Detect which cell encompasses the target text, then output its [X, Y] center coordinate. 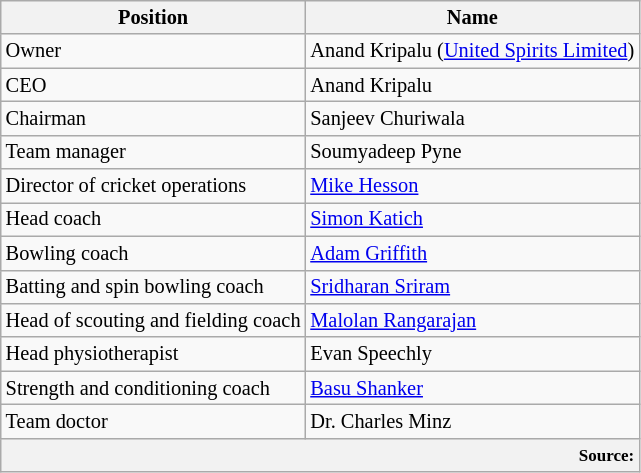
Chairman [154, 118]
Name [472, 17]
CEO [154, 85]
Bowling coach [154, 253]
Malolan Rangarajan [472, 320]
Team manager [154, 152]
Mike Hesson [472, 186]
Batting and spin bowling coach [154, 287]
Simon Katich [472, 219]
Basu Shanker [472, 388]
Adam Griffith [472, 253]
Sanjeev Churiwala [472, 118]
Anand Kripalu (United Spirits Limited) [472, 51]
Head coach [154, 219]
Dr. Charles Minz [472, 421]
Sridharan Sriram [472, 287]
Anand Kripalu [472, 85]
Director of cricket operations [154, 186]
Position [154, 17]
Head physiotherapist [154, 354]
Team doctor [154, 421]
Soumyadeep Pyne [472, 152]
Strength and conditioning coach [154, 388]
Owner [154, 51]
Evan Speechly [472, 354]
Head of scouting and fielding coach [154, 320]
Source: [320, 455]
